For the text-containing cell, return its midpoint in [X, Y] coordinate format. 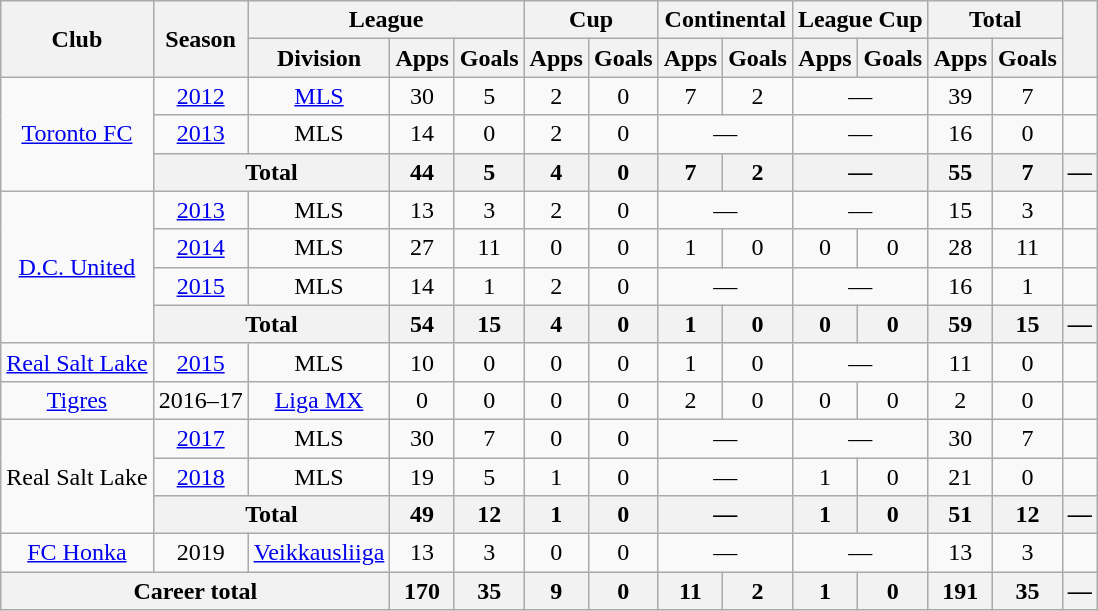
Cup [591, 20]
2014 [200, 248]
2019 [200, 553]
55 [960, 172]
44 [422, 172]
59 [960, 324]
FC Honka [77, 553]
39 [960, 96]
Club [77, 39]
19 [422, 477]
League Cup [860, 20]
28 [960, 248]
54 [422, 324]
Veikkausliiga [319, 553]
170 [422, 591]
Toronto FC [77, 134]
2016–17 [200, 400]
10 [422, 362]
Season [200, 39]
9 [556, 591]
191 [960, 591]
2018 [200, 477]
League [386, 20]
Career total [196, 591]
2012 [200, 96]
21 [960, 477]
27 [422, 248]
2017 [200, 438]
51 [960, 515]
Division [319, 58]
Continental [725, 20]
Tigres [77, 400]
Liga MX [319, 400]
49 [422, 515]
D.C. United [77, 267]
